Provide the (x, y) coordinate of the cell's center where the given text is located.  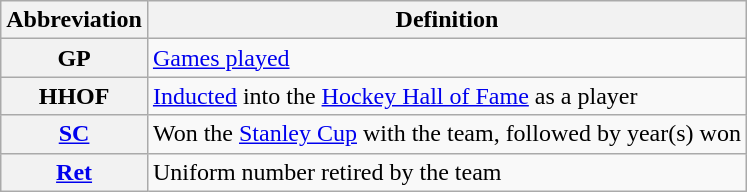
Abbreviation (74, 20)
Won the Stanley Cup with the team, followed by year(s) won (446, 134)
Definition (446, 20)
SC (74, 134)
Games played (446, 58)
Uniform number retired by the team (446, 172)
HHOF (74, 96)
Inducted into the Hockey Hall of Fame as a player (446, 96)
Ret (74, 172)
GP (74, 58)
